Determine the [X, Y] coordinate at the center of the cell enclosing the given text.  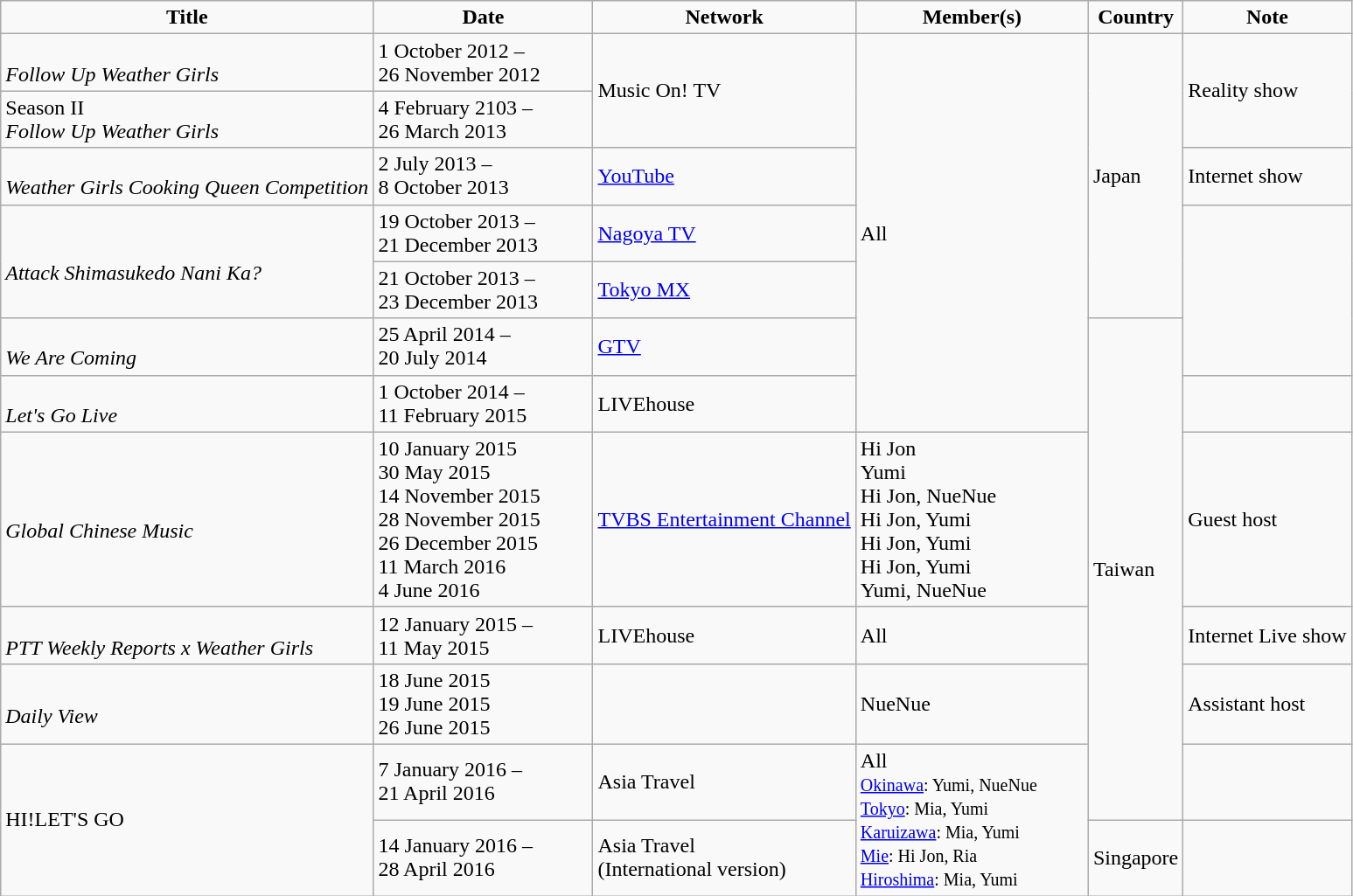
Title [187, 17]
12 January 2015 –11 May 2015 [483, 635]
PTT Weekly Reports x Weather Girls [187, 635]
Member(s) [972, 17]
Reality show [1267, 91]
Singapore [1135, 858]
We Are Coming [187, 346]
TVBS Entertainment Channel [724, 519]
Attack Shimasukedo Nani Ka? [187, 261]
Asia Travel [724, 781]
25 April 2014 –20 July 2014 [483, 346]
HI!LET'S GO [187, 820]
Date [483, 17]
Follow Up Weather Girls [187, 63]
Note [1267, 17]
7 January 2016 –21 April 2016 [483, 781]
2 July 2013 –8 October 2013 [483, 177]
Daily View [187, 704]
Japan [1135, 177]
NueNue [972, 704]
10 January 201530 May 201514 November 201528 November 201526 December 201511 March 20164 June 2016 [483, 519]
19 October 2013 –21 December 2013 [483, 233]
18 June 201519 June 201526 June 2015 [483, 704]
Let's Go Live [187, 404]
Network [724, 17]
21 October 2013 –23 December 2013 [483, 290]
GTV [724, 346]
Asia Travel(International version) [724, 858]
14 January 2016 –28 April 2016 [483, 858]
Taiwan [1135, 569]
YouTube [724, 177]
Music On! TV [724, 91]
AllOkinawa: Yumi, NueNueTokyo: Mia, YumiKaruizawa: Mia, YumiMie: Hi Jon, RiaHiroshima: Mia, Yumi [972, 820]
Guest host [1267, 519]
Internet show [1267, 177]
Season IIFollow Up Weather Girls [187, 119]
1 October 2014 –11 February 2015 [483, 404]
Nagoya TV [724, 233]
Internet Live show [1267, 635]
Weather Girls Cooking Queen Competition [187, 177]
Assistant host [1267, 704]
4 February 2103 –26 March 2013 [483, 119]
Country [1135, 17]
1 October 2012 –26 November 2012 [483, 63]
Hi JonYumiHi Jon, NueNueHi Jon, YumiHi Jon, YumiHi Jon, YumiYumi, NueNue [972, 519]
Global Chinese Music [187, 519]
Tokyo MX [724, 290]
